Scan for the cell matching the given text and deliver its (X, Y) coordinate at center. 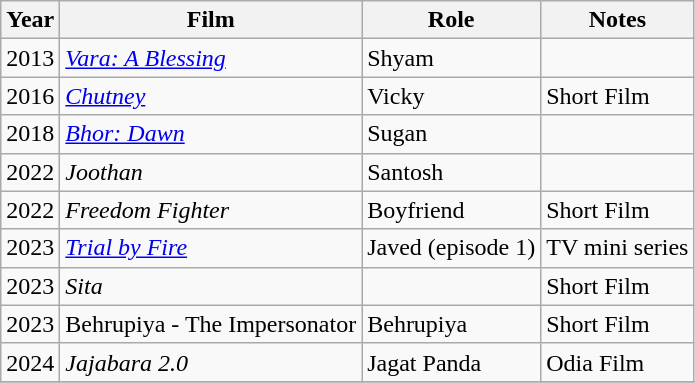
Behrupiya - The Impersonator (211, 324)
Notes (618, 20)
2018 (30, 134)
Vicky (452, 96)
Film (211, 20)
Javed (episode 1) (452, 248)
Santosh (452, 172)
Sugan (452, 134)
Trial by Fire (211, 248)
Jagat Panda (452, 362)
Bhor: Dawn (211, 134)
Joothan (211, 172)
Boyfriend (452, 210)
Vara: A Blessing (211, 58)
2016 (30, 96)
Shyam (452, 58)
Behrupiya (452, 324)
2013 (30, 58)
Sita (211, 286)
TV mini series (618, 248)
Jajabara 2.0 (211, 362)
Freedom Fighter (211, 210)
Role (452, 20)
Odia Film (618, 362)
Year (30, 20)
2024 (30, 362)
Chutney (211, 96)
